For the text-containing cell, return its midpoint in [X, Y] coordinate format. 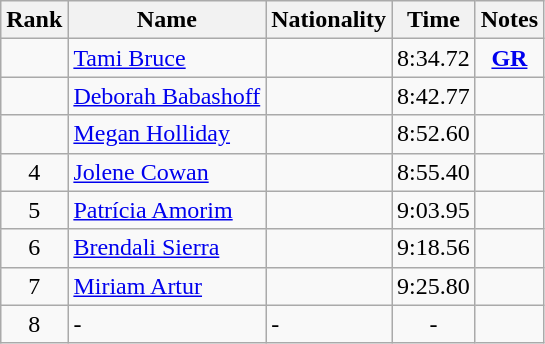
Jolene Cowan [167, 172]
8:52.60 [434, 134]
Megan Holliday [167, 134]
Tami Bruce [167, 58]
8:42.77 [434, 96]
Nationality [329, 20]
8:55.40 [434, 172]
Patrícia Amorim [167, 210]
9:25.80 [434, 286]
5 [34, 210]
Rank [34, 20]
9:03.95 [434, 210]
GR [509, 58]
6 [34, 248]
Name [167, 20]
Miriam Artur [167, 286]
Time [434, 20]
7 [34, 286]
Deborah Babashoff [167, 96]
4 [34, 172]
8 [34, 324]
Notes [509, 20]
9:18.56 [434, 248]
8:34.72 [434, 58]
Brendali Sierra [167, 248]
